Return the [x, y] coordinate for the center point of the cell that contains the specified text.  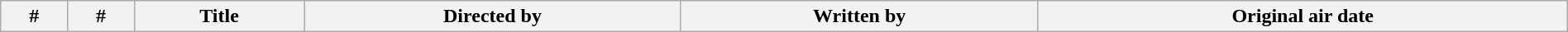
Directed by [493, 16]
Original air date [1303, 16]
Written by [859, 16]
Title [218, 16]
